Output the [X, Y] coordinate of the center of the cell containing the given text.  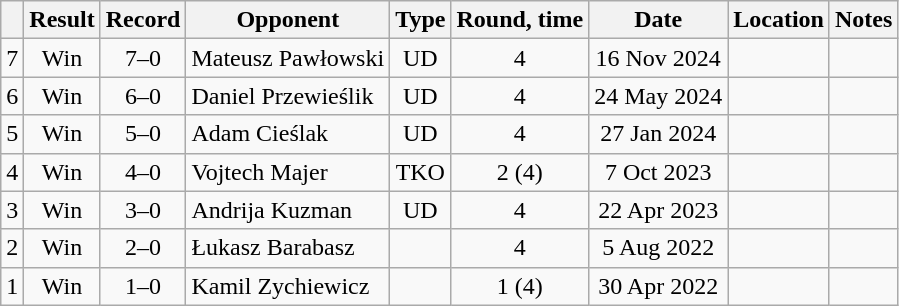
Vojtech Majer [288, 172]
Record [143, 20]
24 May 2024 [658, 96]
4–0 [143, 172]
16 Nov 2024 [658, 58]
Date [658, 20]
Round, time [520, 20]
5 Aug 2022 [658, 248]
1–0 [143, 286]
Opponent [288, 20]
Daniel Przewieślik [288, 96]
27 Jan 2024 [658, 134]
3–0 [143, 210]
7 Oct 2023 [658, 172]
Location [779, 20]
5 [12, 134]
2–0 [143, 248]
22 Apr 2023 [658, 210]
Type [420, 20]
7–0 [143, 58]
Andrija Kuzman [288, 210]
6 [12, 96]
1 (4) [520, 286]
3 [12, 210]
2 (4) [520, 172]
Mateusz Pawłowski [288, 58]
Result [62, 20]
5–0 [143, 134]
TKO [420, 172]
6–0 [143, 96]
1 [12, 286]
2 [12, 248]
Adam Cieślak [288, 134]
7 [12, 58]
Notes [863, 20]
Łukasz Barabasz [288, 248]
30 Apr 2022 [658, 286]
Kamil Zychiewicz [288, 286]
